Identify which cell holds the provided text, then report its (X, Y) central coordinate. 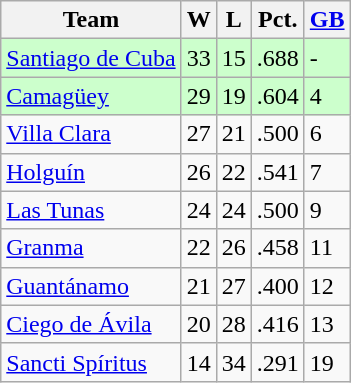
Team (91, 20)
Las Tunas (91, 210)
12 (327, 286)
7 (327, 172)
Ciego de Ávila (91, 324)
Villa Clara (91, 134)
15 (234, 58)
28 (234, 324)
.688 (278, 58)
33 (198, 58)
9 (327, 210)
11 (327, 248)
W (198, 20)
29 (198, 96)
Granma (91, 248)
.291 (278, 362)
GB (327, 20)
Santiago de Cuba (91, 58)
L (234, 20)
Camagüey (91, 96)
Sancti Spíritus (91, 362)
4 (327, 96)
.604 (278, 96)
34 (234, 362)
13 (327, 324)
Holguín (91, 172)
.458 (278, 248)
.541 (278, 172)
Pct. (278, 20)
.400 (278, 286)
- (327, 58)
6 (327, 134)
14 (198, 362)
.416 (278, 324)
20 (198, 324)
Guantánamo (91, 286)
